Provide the [x, y] coordinate of the cell's center where the given text is located.  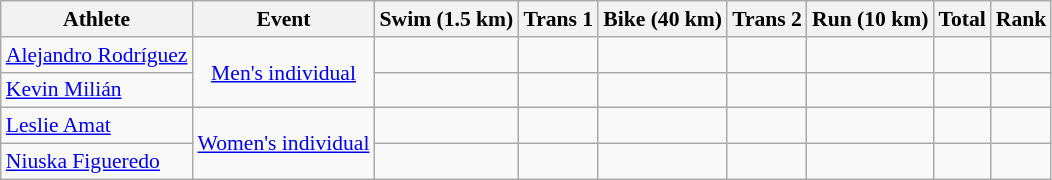
Trans 1 [558, 19]
Swim (1.5 km) [446, 19]
Total [962, 19]
Leslie Amat [97, 126]
Bike (40 km) [662, 19]
Women's individual [284, 144]
Men's individual [284, 72]
Niuska Figueredo [97, 162]
Run (10 km) [870, 19]
Rank [1022, 19]
Athlete [97, 19]
Kevin Milián [97, 90]
Alejandro Rodríguez [97, 55]
Event [284, 19]
Trans 2 [767, 19]
